Identify which cell holds the provided text, then report its [X, Y] central coordinate. 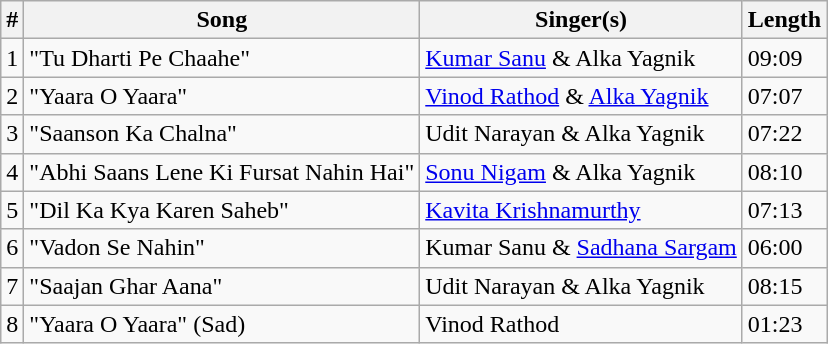
Singer(s) [582, 20]
"Saanson Ka Chalna" [222, 134]
4 [12, 172]
08:15 [784, 286]
"Dil Ka Kya Karen Saheb" [222, 210]
"Vadon Se Nahin" [222, 248]
"Yaara O Yaara" (Sad) [222, 324]
Kumar Sanu & Sadhana Sargam [582, 248]
Kavita Krishnamurthy [582, 210]
Vinod Rathod & Alka Yagnik [582, 96]
"Yaara O Yaara" [222, 96]
08:10 [784, 172]
3 [12, 134]
07:13 [784, 210]
# [12, 20]
06:00 [784, 248]
07:22 [784, 134]
Kumar Sanu & Alka Yagnik [582, 58]
"Abhi Saans Lene Ki Fursat Nahin Hai" [222, 172]
09:09 [784, 58]
Sonu Nigam & Alka Yagnik [582, 172]
1 [12, 58]
07:07 [784, 96]
"Saajan Ghar Aana" [222, 286]
Vinod Rathod [582, 324]
Length [784, 20]
2 [12, 96]
5 [12, 210]
Song [222, 20]
7 [12, 286]
6 [12, 248]
"Tu Dharti Pe Chaahe" [222, 58]
01:23 [784, 324]
8 [12, 324]
